Return the [x, y] coordinate for the center point of the cell that contains the specified text.  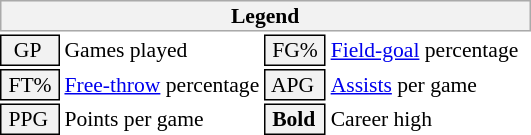
APG [295, 85]
FT% [30, 85]
Assists per game [430, 85]
FG% [295, 50]
Games played [162, 50]
GP [30, 50]
Field-goal percentage [430, 50]
Free-throw percentage [162, 85]
Legend [265, 16]
